Pinpoint the cell where the given text exists, returning its (x, y) midpoint coordinate. 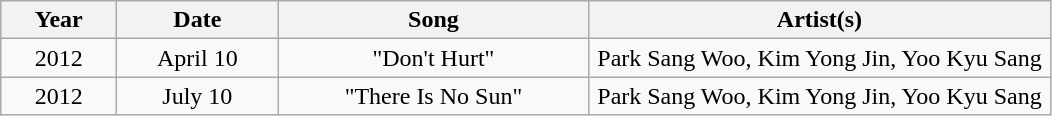
Year (59, 20)
Song (434, 20)
Date (198, 20)
July 10 (198, 96)
"There Is No Sun" (434, 96)
April 10 (198, 58)
"Don't Hurt" (434, 58)
Artist(s) (820, 20)
